Pinpoint the cell where the given text exists, returning its [x, y] midpoint coordinate. 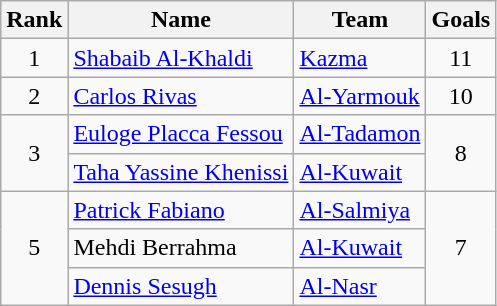
Team [360, 20]
3 [34, 153]
2 [34, 96]
Al-Salmiya [360, 210]
Shabaib Al-Khaldi [181, 58]
Euloge Placca Fessou [181, 134]
1 [34, 58]
Mehdi Berrahma [181, 248]
Taha Yassine Khenissi [181, 172]
8 [461, 153]
5 [34, 248]
Al-Tadamon [360, 134]
Carlos Rivas [181, 96]
Al-Yarmouk [360, 96]
Goals [461, 20]
7 [461, 248]
Dennis Sesugh [181, 286]
Patrick Fabiano [181, 210]
10 [461, 96]
Rank [34, 20]
Name [181, 20]
Al-Nasr [360, 286]
11 [461, 58]
Kazma [360, 58]
